Extract the (X, Y) coordinate from the center of the cell holding the provided text.  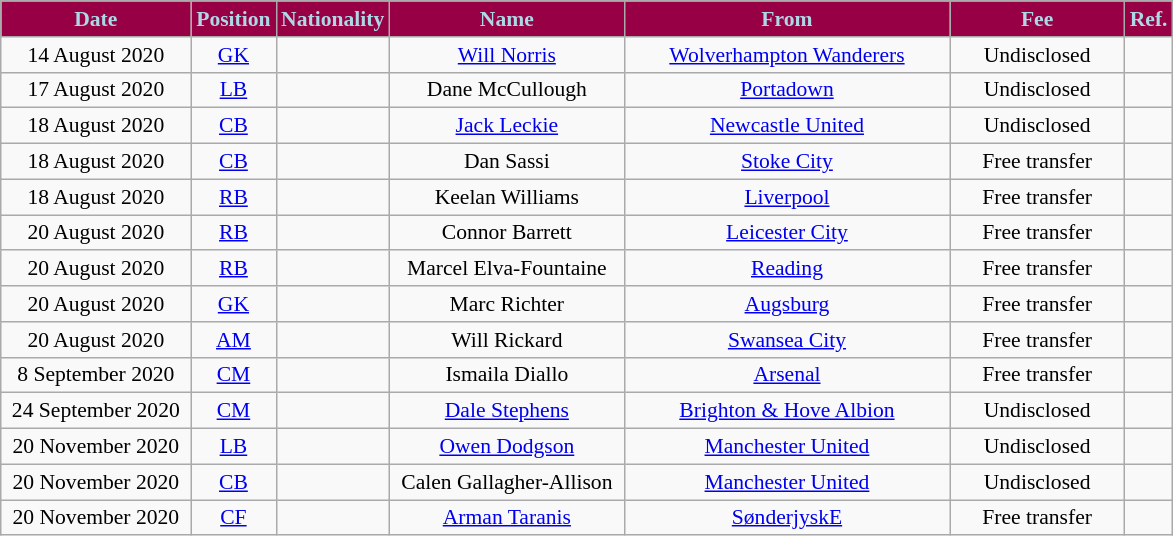
Marc Richter (506, 304)
Leicester City (786, 233)
From (786, 19)
Dale Stephens (506, 411)
Arsenal (786, 375)
CF (234, 518)
Stoke City (786, 162)
Reading (786, 269)
Augsburg (786, 304)
Will Rickard (506, 340)
17 August 2020 (96, 90)
Fee (1038, 19)
AM (234, 340)
Arman Taranis (506, 518)
Wolverhampton Wanderers (786, 55)
Portadown (786, 90)
8 September 2020 (96, 375)
Will Norris (506, 55)
Liverpool (786, 197)
14 August 2020 (96, 55)
Nationality (332, 19)
Keelan Williams (506, 197)
Dan Sassi (506, 162)
Marcel Elva-Fountaine (506, 269)
Date (96, 19)
Ismaila Diallo (506, 375)
Owen Dodgson (506, 447)
Ref. (1149, 19)
Name (506, 19)
Calen Gallagher-Allison (506, 482)
Position (234, 19)
Newcastle United (786, 126)
Jack Leckie (506, 126)
Brighton & Hove Albion (786, 411)
Dane McCullough (506, 90)
Swansea City (786, 340)
SønderjyskE (786, 518)
Connor Barrett (506, 233)
24 September 2020 (96, 411)
